Detect which cell encompasses the target text, then output its [X, Y] center coordinate. 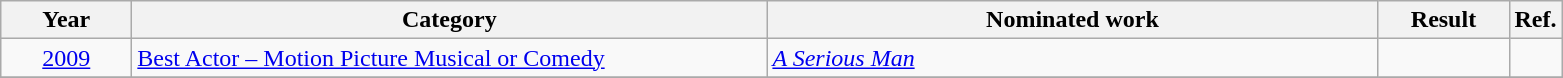
A Serious Man [1072, 58]
Ref. [1536, 20]
Year [66, 20]
2009 [66, 58]
Category [450, 20]
Nominated work [1072, 20]
Result [1444, 20]
Best Actor – Motion Picture Musical or Comedy [450, 58]
